Pinpoint the cell where the given text exists, returning its (X, Y) midpoint coordinate. 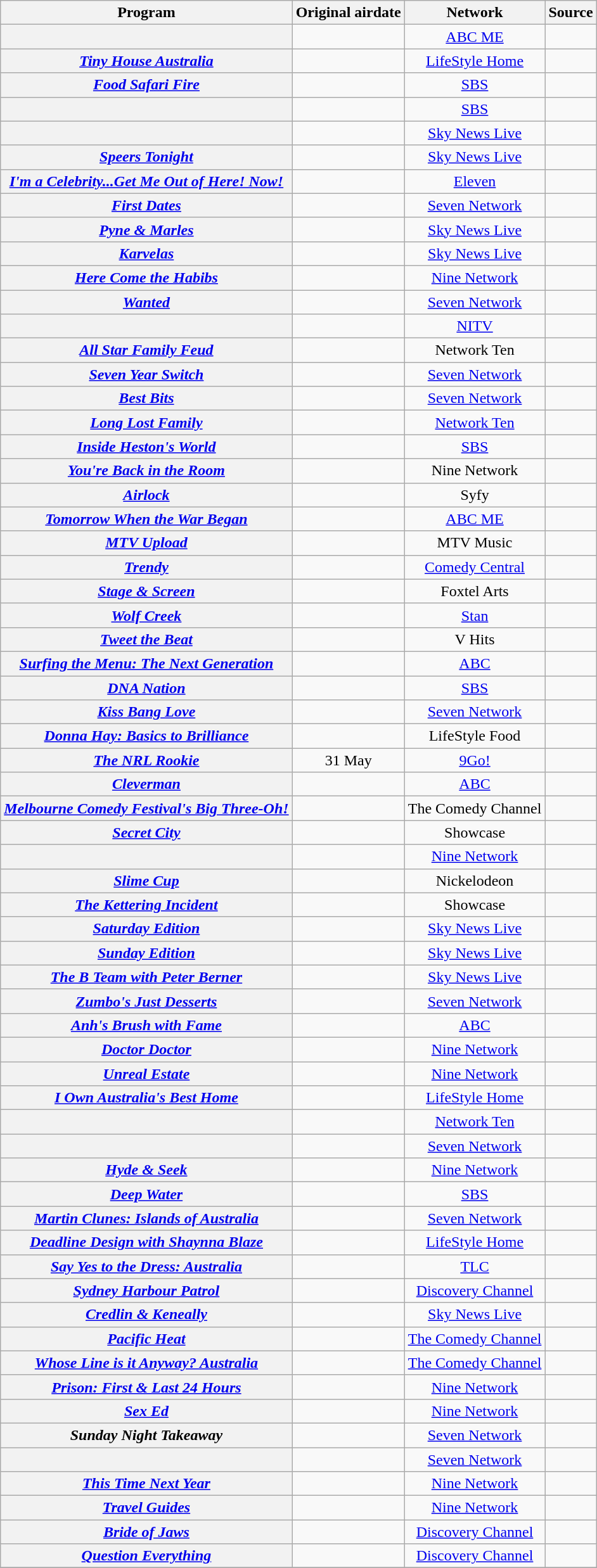
Wanted (146, 302)
Wolf Creek (146, 615)
Sydney Harbour Patrol (146, 1291)
Food Safari Fire (146, 85)
Question Everything (146, 1556)
Say Yes to the Dress: Australia (146, 1266)
Prison: First & Last 24 Hours (146, 1387)
Program (146, 13)
Stan (475, 615)
Best Bits (146, 398)
The B Team with Peter Berner (146, 977)
Anh's Brush with Fame (146, 1025)
Donna Hay: Basics to Brilliance (146, 736)
Hyde & Seek (146, 1170)
LifeStyle Food (475, 736)
Seven Year Switch (146, 374)
Stage & Screen (146, 591)
I'm a Celebrity...Get Me Out of Here! Now! (146, 181)
Zumbo's Just Desserts (146, 1001)
31 May (349, 760)
Tomorrow When the War Began (146, 519)
First Dates (146, 205)
Credlin & Keneally (146, 1315)
Martin Clunes: Islands of Australia (146, 1218)
NITV (475, 326)
Trendy (146, 567)
9Go! (475, 760)
The NRL Rookie (146, 760)
Pyne & Marles (146, 229)
The Kettering Incident (146, 905)
V Hits (475, 639)
Karvelas (146, 253)
All Star Family Feud (146, 350)
TLC (475, 1266)
MTV Upload (146, 543)
Nickelodeon (475, 881)
Sex Ed (146, 1411)
Cleverman (146, 784)
This Time Next Year (146, 1484)
MTV Music (475, 543)
Slime Cup (146, 881)
Long Lost Family (146, 423)
I Own Australia's Best Home (146, 1098)
Kiss Bang Love (146, 712)
Inside Heston's World (146, 447)
Sunday Edition (146, 953)
Comedy Central (475, 567)
Saturday Edition (146, 929)
Syfy (475, 495)
Bride of Jaws (146, 1532)
Secret City (146, 832)
Eleven (475, 181)
Airlock (146, 495)
Network (475, 13)
Original airdate (349, 13)
Tiny House Australia (146, 61)
Tweet the Beat (146, 639)
You're Back in the Room (146, 471)
Here Come the Habibs (146, 277)
Foxtel Arts (475, 591)
Deadline Design with Shaynna Blaze (146, 1242)
Pacific Heat (146, 1339)
Unreal Estate (146, 1074)
Surfing the Menu: The Next Generation (146, 663)
Whose Line is it Anyway? Australia (146, 1363)
Source (570, 13)
Deep Water (146, 1194)
Travel Guides (146, 1508)
DNA Nation (146, 687)
Speers Tonight (146, 157)
Doctor Doctor (146, 1049)
Melbourne Comedy Festival's Big Three-Oh! (146, 808)
Sunday Night Takeaway (146, 1435)
